Provide the (X, Y) coordinate of the cell's center where the given text is located.  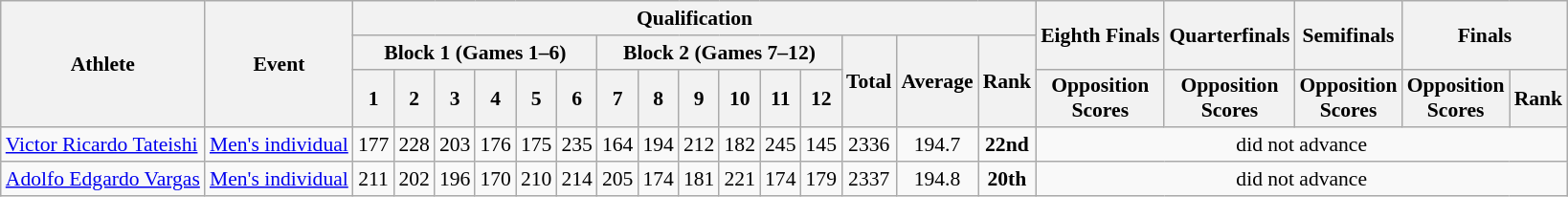
202 (414, 179)
Victor Ricardo Tateishi (103, 145)
Block 1 (Games 1–6) (475, 53)
Total (869, 82)
Eighth Finals (1100, 34)
6 (576, 98)
2337 (869, 179)
11 (781, 98)
Average (936, 82)
Athlete (103, 64)
8 (659, 98)
175 (536, 145)
235 (576, 145)
182 (739, 145)
9 (699, 98)
20th (1007, 179)
212 (699, 145)
Block 2 (Games 7–12) (720, 53)
179 (821, 179)
228 (414, 145)
194 (659, 145)
5 (536, 98)
214 (576, 179)
12 (821, 98)
Adolfo Edgardo Vargas (103, 179)
194.8 (936, 179)
4 (496, 98)
10 (739, 98)
7 (618, 98)
2336 (869, 145)
196 (456, 179)
210 (536, 179)
203 (456, 145)
176 (496, 145)
181 (699, 179)
2 (414, 98)
205 (618, 179)
177 (373, 145)
221 (739, 179)
164 (618, 145)
1 (373, 98)
Quarterfinals (1229, 34)
Semifinals (1348, 34)
Event (280, 64)
170 (496, 179)
22nd (1007, 145)
245 (781, 145)
3 (456, 98)
Finals (1486, 34)
Qualification (695, 18)
211 (373, 179)
145 (821, 145)
194.7 (936, 145)
